Detect which cell encompasses the target text, then output its (X, Y) center coordinate. 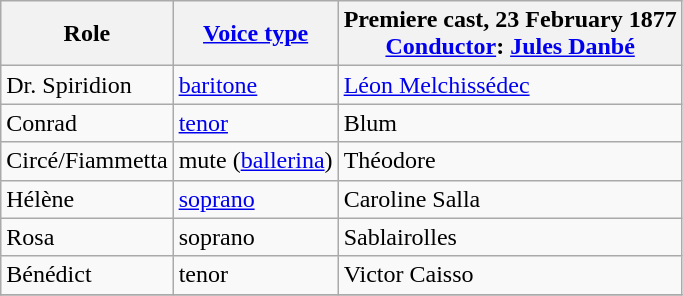
Dr. Spiridion (87, 85)
Hélène (87, 199)
Sablairolles (510, 237)
Role (87, 34)
Rosa (87, 237)
Bénédict (87, 275)
Premiere cast, 23 February 1877Conductor: Jules Danbé (510, 34)
Circé/Fiammetta (87, 161)
Victor Caisso (510, 275)
mute (ballerina) (256, 161)
Voice type (256, 34)
baritone (256, 85)
Léon Melchissédec (510, 85)
Caroline Salla (510, 199)
Théodore (510, 161)
Conrad (87, 123)
Blum (510, 123)
